Locate the cell with the specified text and output its (x, y) center coordinate. 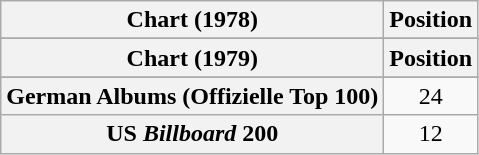
US Billboard 200 (192, 134)
Chart (1979) (192, 58)
Chart (1978) (192, 20)
24 (431, 96)
German Albums (Offizielle Top 100) (192, 96)
12 (431, 134)
